Pinpoint the cell where the given text exists, returning its [X, Y] midpoint coordinate. 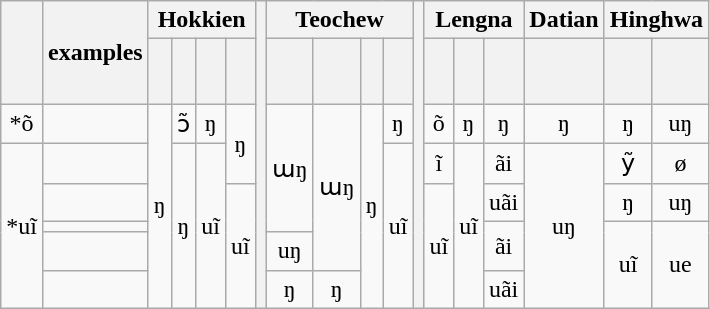
Hokkien [202, 20]
*õ [22, 124]
ɔ̃ [184, 124]
Teochew [340, 20]
ĩ [439, 163]
*uĩ [22, 226]
examples [95, 52]
Lengna [474, 20]
Datian [564, 20]
Hinghwa [656, 20]
õ [439, 124]
ỹ [628, 163]
ue [680, 264]
ø [680, 163]
